Determine the [x, y] coordinate at the center of the cell enclosing the given text.  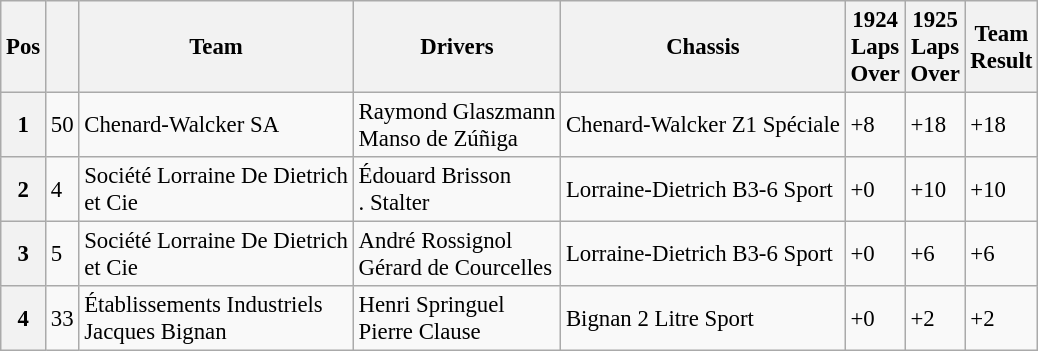
33 [62, 318]
Édouard Brisson . Stalter [456, 190]
50 [62, 126]
+8 [875, 126]
Henri Springuel Pierre Clause [456, 318]
1925LapsOver [935, 47]
Établissements IndustrielsJacques Bignan [216, 318]
Chassis [704, 47]
Chenard-Walcker SA [216, 126]
Raymond Glaszmann Manso de Zúñiga [456, 126]
Chenard-Walcker Z1 Spéciale [704, 126]
André Rossignol Gérard de Courcelles [456, 254]
1 [24, 126]
3 [24, 254]
Bignan 2 Litre Sport [704, 318]
Drivers [456, 47]
1924LapsOver [875, 47]
TeamResult [1002, 47]
Pos [24, 47]
5 [62, 254]
Team [216, 47]
2 [24, 190]
